For the text-containing cell, return its midpoint in [X, Y] coordinate format. 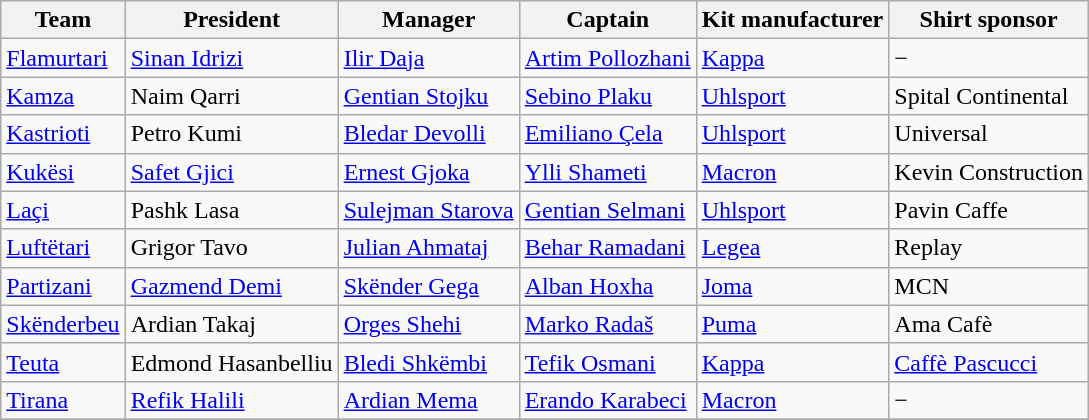
Bledi Shkëmbi [428, 362]
Sulejman Starova [428, 210]
Luftëtari [63, 248]
Ernest Gjoka [428, 172]
Gentian Selmani [608, 210]
Ilir Daja [428, 58]
Behar Ramadani [608, 248]
Joma [792, 286]
Team [63, 20]
Gentian Stojku [428, 96]
Emiliano Çela [608, 134]
Petro Kumi [232, 134]
Grigor Tavo [232, 248]
Ylli Shameti [608, 172]
Legea [792, 248]
MCN [989, 286]
President [232, 20]
Universal [989, 134]
Edmond Hasanbelliu [232, 362]
Flamurtari [63, 58]
Partizani [63, 286]
Erando Karabeci [608, 400]
Replay [989, 248]
Orges Shehi [428, 324]
Puma [792, 324]
Ardian Takaj [232, 324]
Captain [608, 20]
Julian Ahmataj [428, 248]
Gazmend Demi [232, 286]
Teuta [63, 362]
Naim Qarri [232, 96]
Laçi [63, 210]
Bledar Devolli [428, 134]
Sinan Idrizi [232, 58]
Kamza [63, 96]
Kastrioti [63, 134]
Marko Radaš [608, 324]
Spital Continental [989, 96]
Tefik Osmani [608, 362]
Tirana [63, 400]
Skënderbeu [63, 324]
Caffè Pascucci [989, 362]
Kukësi [63, 172]
Safet Gjici [232, 172]
Pavin Caffe [989, 210]
Artim Pollozhani [608, 58]
Pashk Lasa [232, 210]
Kevin Construction [989, 172]
Shirt sponsor [989, 20]
Kit manufacturer [792, 20]
Alban Hoxha [608, 286]
Ama Cafè [989, 324]
Refik Halili [232, 400]
Manager [428, 20]
Skënder Gega [428, 286]
Ardian Mema [428, 400]
Sebino Plaku [608, 96]
